From the cell containing the given text, extract its center point as [X, Y] coordinate. 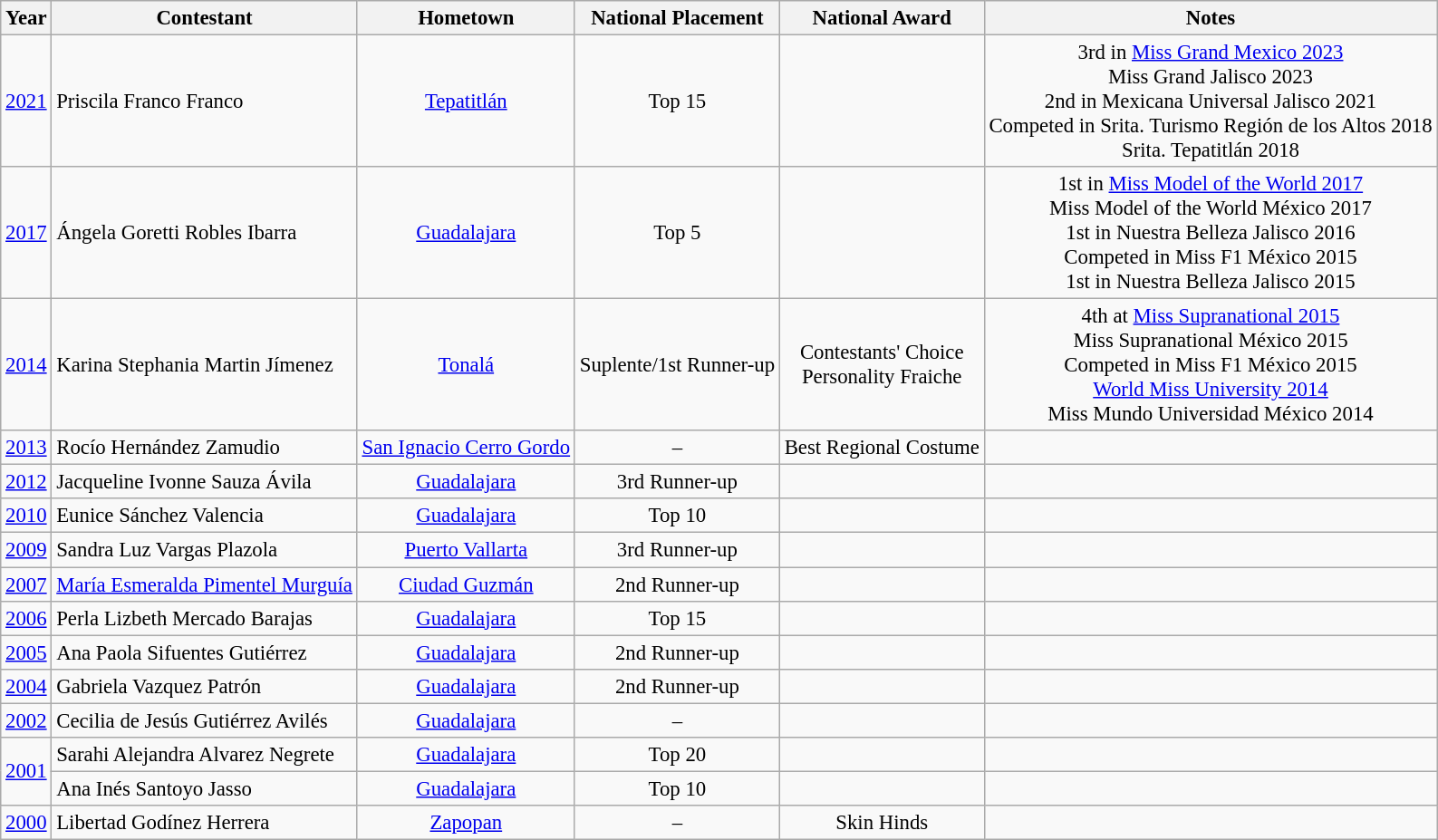
Ángela Goretti Robles Ibarra [205, 233]
Puerto Vallarta [466, 550]
Contestants' ChoicePersonality Fraiche [882, 365]
2012 [26, 482]
Sandra Luz Vargas Plazola [205, 550]
National Award [882, 18]
2004 [26, 686]
2017 [26, 233]
2014 [26, 365]
Year [26, 18]
2005 [26, 652]
Rocío Hernández Zamudio [205, 448]
Sarahi Alejandra Alvarez Negrete [205, 755]
Tonalá [466, 365]
2009 [26, 550]
Perla Lizbeth Mercado Barajas [205, 618]
Gabriela Vazquez Patrón [205, 686]
Contestant [205, 18]
2021 [26, 101]
Ana Paola Sifuentes Gutiérrez [205, 652]
Hometown [466, 18]
Notes [1211, 18]
Zapopan [466, 823]
San Ignacio Cerro Gordo [466, 448]
2002 [26, 720]
2007 [26, 584]
Jacqueline Ivonne Sauza Ávila [205, 482]
2006 [26, 618]
Karina Stephania Martin Jímenez [205, 365]
Top 5 [677, 233]
Libertad Godínez Herrera [205, 823]
2013 [26, 448]
Top 20 [677, 755]
Ana Inés Santoyo Jasso [205, 788]
National Placement [677, 18]
Ciudad Guzmán [466, 584]
Eunice Sánchez Valencia [205, 516]
María Esmeralda Pimentel Murguía [205, 584]
2001 [26, 772]
Skin Hinds [882, 823]
Suplente/1st Runner-up [677, 365]
Best Regional Costume [882, 448]
Cecilia de Jesús Gutiérrez Avilés [205, 720]
2000 [26, 823]
Priscila Franco Franco [205, 101]
Tepatitlán [466, 101]
2010 [26, 516]
